From the cell containing the given text, extract its center point as [X, Y] coordinate. 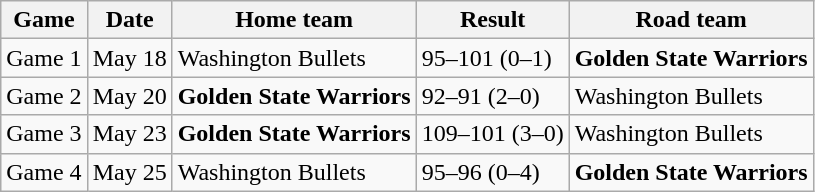
Road team [691, 20]
May 20 [130, 96]
92–91 (2–0) [492, 96]
Game 3 [44, 134]
Result [492, 20]
95–101 (0–1) [492, 58]
May 23 [130, 134]
Game 2 [44, 96]
Date [130, 20]
Home team [294, 20]
May 25 [130, 172]
Game 4 [44, 172]
109–101 (3–0) [492, 134]
95–96 (0–4) [492, 172]
Game [44, 20]
May 18 [130, 58]
Game 1 [44, 58]
